Find where the given text appears and provide that cell's center as (x, y) coordinate. 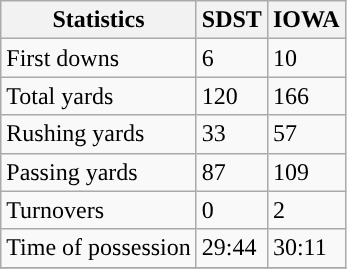
87 (232, 172)
6 (232, 58)
109 (306, 172)
30:11 (306, 248)
Time of possession (99, 248)
SDST (232, 20)
29:44 (232, 248)
IOWA (306, 20)
120 (232, 96)
2 (306, 210)
0 (232, 210)
10 (306, 58)
First downs (99, 58)
Passing yards (99, 172)
33 (232, 134)
Turnovers (99, 210)
57 (306, 134)
Total yards (99, 96)
Statistics (99, 20)
166 (306, 96)
Rushing yards (99, 134)
